Find where the given text appears and provide that cell's center as [x, y] coordinate. 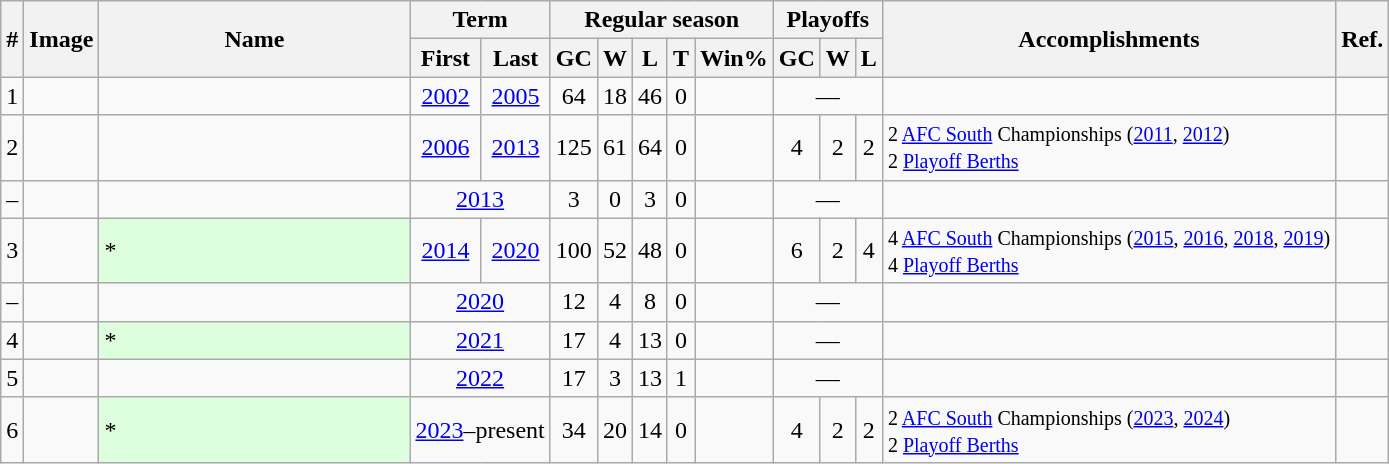
52 [614, 250]
125 [574, 148]
Image [62, 39]
Last [516, 58]
# [12, 39]
Win% [734, 58]
48 [650, 250]
61 [614, 148]
First [446, 58]
2021 [480, 340]
20 [614, 430]
18 [614, 96]
2002 [446, 96]
2 AFC South Championships (2023, 2024) 2 Playoff Berths [1108, 430]
14 [650, 430]
46 [650, 96]
2014 [446, 250]
4 AFC South Championships (2015, 2016, 2018, 2019) 4 Playoff Berths [1108, 250]
2006 [446, 148]
12 [574, 302]
T [680, 58]
5 [12, 378]
8 [650, 302]
Accomplishments [1108, 39]
Name [254, 39]
2023–present [480, 430]
2022 [480, 378]
100 [574, 250]
Term [480, 20]
34 [574, 430]
Playoffs [828, 20]
Ref. [1362, 39]
2 AFC South Championships (2011, 2012)2 Playoff Berths [1108, 148]
Regular season [662, 20]
2005 [516, 96]
